Scan for the cell matching the given text and deliver its [x, y] coordinate at center. 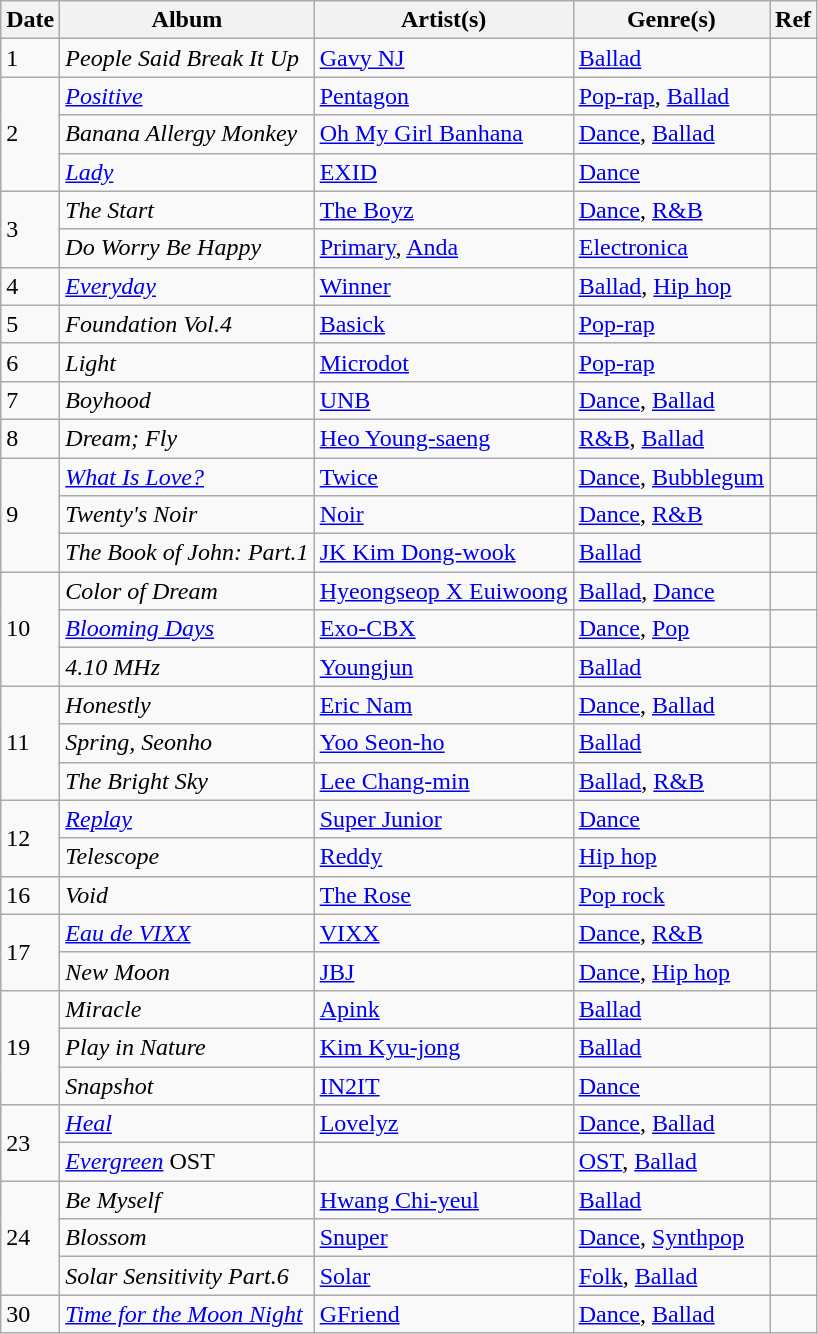
Heo Young-saeng [444, 438]
EXID [444, 172]
Lovelyz [444, 1124]
Light [187, 362]
Ballad, Dance [671, 591]
The Book of John: Part.1 [187, 553]
IN2IT [444, 1085]
Evergreen OST [187, 1162]
Twenty's Noir [187, 515]
11 [30, 743]
Super Junior [444, 819]
Play in Nature [187, 1047]
24 [30, 1238]
Void [187, 895]
Primary, Anda [444, 248]
Time for the Moon Night [187, 1314]
Reddy [444, 857]
Hip hop [671, 857]
Basick [444, 324]
VIXX [444, 933]
Positive [187, 96]
Pop rock [671, 895]
Spring, Seonho [187, 743]
OST, Ballad [671, 1162]
12 [30, 838]
Eric Nam [444, 705]
The Boyz [444, 210]
Pentagon [444, 96]
Do Worry Be Happy [187, 248]
The Bright Sky [187, 781]
Youngjun [444, 667]
Eau de VIXX [187, 933]
Kim Kyu-jong [444, 1047]
New Moon [187, 971]
23 [30, 1143]
Honestly [187, 705]
Ref [794, 20]
Album [187, 20]
Replay [187, 819]
Exo-CBX [444, 629]
R&B, Ballad [671, 438]
Microdot [444, 362]
Telescope [187, 857]
Blossom [187, 1238]
Apink [444, 1009]
6 [30, 362]
Yoo Seon-ho [444, 743]
Foundation Vol.4 [187, 324]
2 [30, 134]
Gavy NJ [444, 58]
30 [30, 1314]
Solar Sensitivity Part.6 [187, 1276]
Hyeongseop X Euiwoong [444, 591]
Pop-rap, Ballad [671, 96]
Dance, Bubblegum [671, 477]
17 [30, 952]
Boyhood [187, 400]
4 [30, 286]
Hwang Chi-yeul [444, 1200]
7 [30, 400]
Miracle [187, 1009]
UNB [444, 400]
What Is Love? [187, 477]
Genre(s) [671, 20]
16 [30, 895]
9 [30, 515]
Electronica [671, 248]
8 [30, 438]
Lady [187, 172]
Color of Dream [187, 591]
Folk, Ballad [671, 1276]
The Start [187, 210]
JBJ [444, 971]
10 [30, 629]
Snapshot [187, 1085]
Noir [444, 515]
1 [30, 58]
Everyday [187, 286]
Solar [444, 1276]
Dance, Hip hop [671, 971]
5 [30, 324]
Ballad, R&B [671, 781]
Artist(s) [444, 20]
Dance, Pop [671, 629]
4.10 MHz [187, 667]
GFriend [444, 1314]
Lee Chang-min [444, 781]
Winner [444, 286]
People Said Break It Up [187, 58]
Oh My Girl Banhana [444, 134]
Dance, Synthpop [671, 1238]
Banana Allergy Monkey [187, 134]
Ballad, Hip hop [671, 286]
Snuper [444, 1238]
19 [30, 1047]
Date [30, 20]
Heal [187, 1124]
Dream; Fly [187, 438]
Twice [444, 477]
3 [30, 229]
JK Kim Dong-wook [444, 553]
Be Myself [187, 1200]
Blooming Days [187, 629]
The Rose [444, 895]
